Capture the cell that displays the provided text and extract its (X, Y) central coordinate. 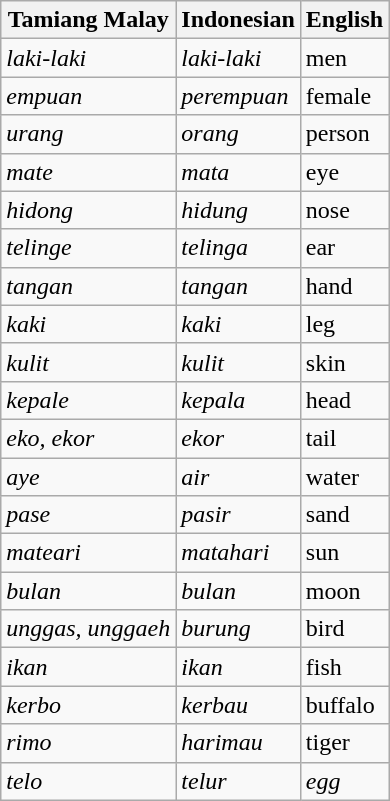
aye (88, 477)
kepale (88, 400)
tail (344, 438)
egg (344, 781)
ear (344, 248)
English (344, 20)
pasir (238, 515)
bird (344, 629)
buffalo (344, 705)
Tamiang Malay (88, 20)
sand (344, 515)
matahari (238, 553)
burung (238, 629)
female (344, 96)
telinge (88, 248)
person (344, 134)
skin (344, 362)
kerbo (88, 705)
kerbau (238, 705)
perempuan (238, 96)
mate (88, 172)
rimo (88, 743)
nose (344, 210)
men (344, 58)
head (344, 400)
hand (344, 286)
mata (238, 172)
pase (88, 515)
fish (344, 667)
orang (238, 134)
empuan (88, 96)
harimau (238, 743)
urang (88, 134)
eye (344, 172)
leg (344, 324)
kepala (238, 400)
Indonesian (238, 20)
water (344, 477)
hidong (88, 210)
moon (344, 591)
telo (88, 781)
mateari (88, 553)
telur (238, 781)
telinga (238, 248)
ekor (238, 438)
sun (344, 553)
tiger (344, 743)
unggas, unggaeh (88, 629)
air (238, 477)
hidung (238, 210)
eko, ekor (88, 438)
